Determine the (x, y) coordinate at the center of the cell enclosing the given text.  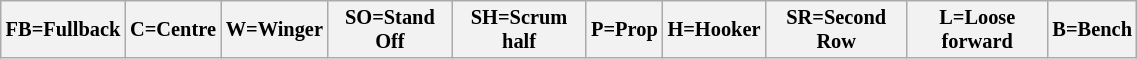
B=Bench (1092, 29)
H=Hooker (714, 29)
SR=Second Row (836, 29)
W=Winger (274, 29)
SH=Scrum half (519, 29)
FB=Fullback (63, 29)
L=Loose forward (977, 29)
C=Centre (173, 29)
SO=Stand Off (390, 29)
P=Prop (624, 29)
